Identify which cell holds the provided text, then report its (X, Y) central coordinate. 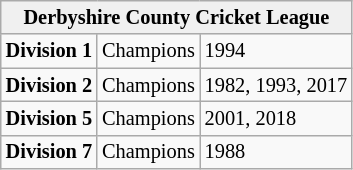
Division 1 (49, 51)
2001, 2018 (276, 118)
1982, 1993, 2017 (276, 85)
1994 (276, 51)
Division 5 (49, 118)
Division 2 (49, 85)
1988 (276, 152)
Division 7 (49, 152)
Derbyshire County Cricket League (176, 17)
